Extract the [x, y] coordinate from the center of the cell holding the provided text.  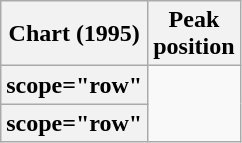
Chart (1995) [74, 34]
Peakposition [194, 34]
